Pinpoint the cell where the given text exists, returning its (x, y) midpoint coordinate. 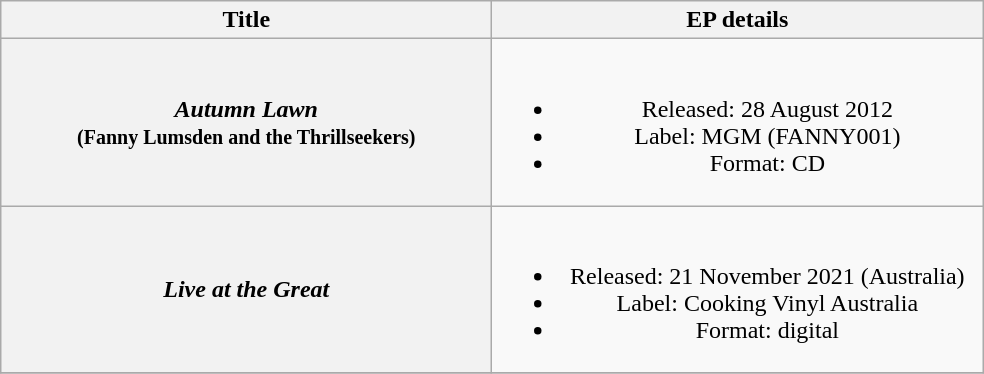
EP details (738, 20)
Released: 21 November 2021 (Australia)Label: Cooking Vinyl AustraliaFormat: digital (738, 290)
Live at the Great (246, 290)
Title (246, 20)
Autumn Lawn (Fanny Lumsden and the Thrillseekers) (246, 122)
Released: 28 August 2012Label: MGM (FANNY001)Format: CD (738, 122)
